Pinpoint the cell where the given text exists, returning its (X, Y) midpoint coordinate. 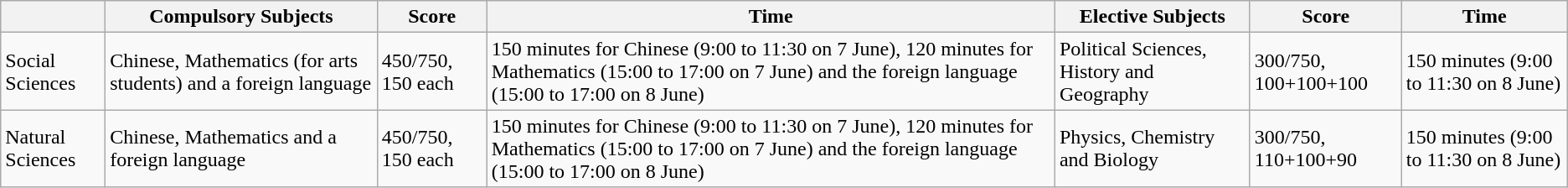
300/750, 110+100+90 (1325, 149)
Physics, Chemistry and Biology (1153, 149)
Compulsory Subjects (241, 17)
Chinese, Mathematics (for arts students) and a foreign language (241, 71)
Natural Sciences (54, 149)
Elective Subjects (1153, 17)
Chinese, Mathematics and a foreign language (241, 149)
Social Sciences (54, 71)
Political Sciences, History and Geography (1153, 71)
300/750, 100+100+100 (1325, 71)
